Pinpoint the cell where the given text exists, returning its [x, y] midpoint coordinate. 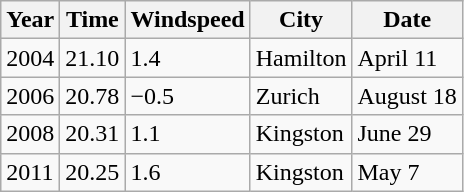
2011 [30, 172]
2004 [30, 58]
August 18 [407, 96]
May 7 [407, 172]
21.10 [92, 58]
Windspeed [188, 20]
2006 [30, 96]
20.25 [92, 172]
20.78 [92, 96]
1.1 [188, 134]
1.4 [188, 58]
Time [92, 20]
2008 [30, 134]
Date [407, 20]
1.6 [188, 172]
April 11 [407, 58]
Year [30, 20]
City [301, 20]
20.31 [92, 134]
−0.5 [188, 96]
Zurich [301, 96]
Hamilton [301, 58]
June 29 [407, 134]
